Locate the cell with the specified text and output its [x, y] center coordinate. 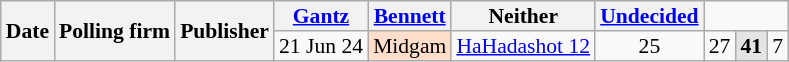
Date [28, 30]
Polling firm [114, 30]
Publisher [224, 30]
7 [778, 46]
41 [751, 46]
27 [720, 46]
21 Jun 24 [321, 46]
HaHadashot 12 [523, 46]
Undecided [649, 16]
Bennett [410, 16]
Gantz [321, 16]
25 [649, 46]
Midgam [410, 46]
Neither [523, 16]
